From the cell containing the given text, extract its center point as (x, y) coordinate. 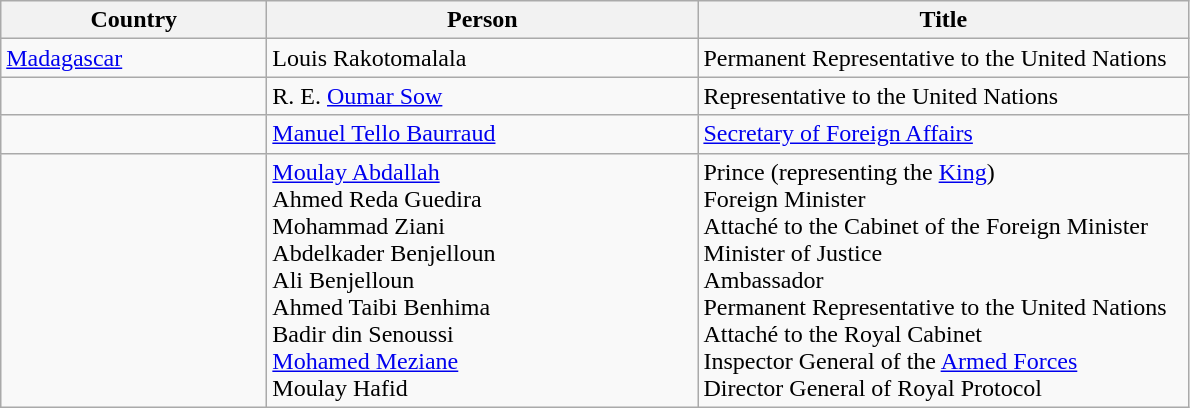
Madagascar (134, 58)
Country (134, 20)
R. E. Oumar Sow (482, 96)
Title (944, 20)
Louis Rakotomalala (482, 58)
Permanent Representative to the United Nations (944, 58)
Manuel Tello Baurraud (482, 134)
Moulay AbdallahAhmed Reda GuediraMohammad ZianiAbdelkader BenjellounAli BenjellounAhmed Taibi BenhimaBadir din SenoussiMohamed MezianeMoulay Hafid (482, 280)
Person (482, 20)
Secretary of Foreign Affairs (944, 134)
Representative to the United Nations (944, 96)
